Output the [X, Y] coordinate of the center of the cell containing the given text.  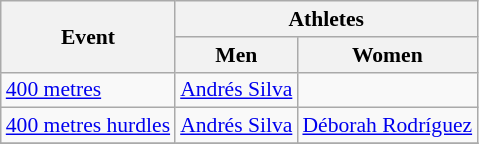
400 metres hurdles [88, 126]
Event [88, 36]
400 metres [88, 90]
Women [387, 55]
Men [236, 55]
Déborah Rodríguez [387, 126]
Athletes [326, 19]
